Return the (X, Y) coordinate for the center point of the cell that contains the specified text.  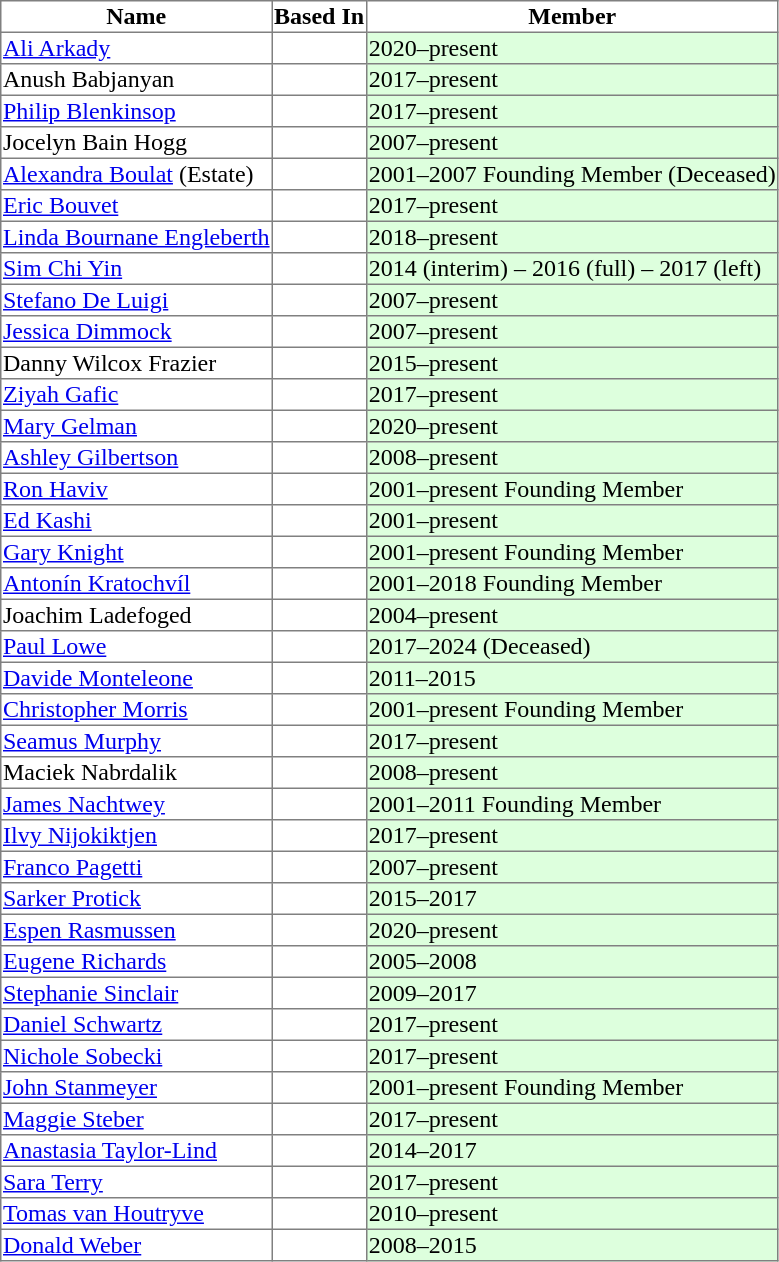
Mary Gelman (136, 426)
Ali Arkady (136, 48)
Stefano De Luigi (136, 300)
Anastasia Taylor-Lind (136, 1151)
2014–2017 (572, 1151)
Linda Bournane Engleberth (136, 237)
Sarker Protick (136, 899)
Daniel Schwartz (136, 1025)
Joachim Ladefoged (136, 615)
Danny Wilcox Frazier (136, 363)
2015–present (572, 363)
Ron Haviv (136, 489)
Franco Pagetti (136, 867)
2018–present (572, 237)
Davide Monteleone (136, 678)
Christopher Morris (136, 710)
Paul Lowe (136, 647)
2015–2017 (572, 899)
Ashley Gilbertson (136, 458)
James Nachtwey (136, 804)
2001–2011 Founding Member (572, 804)
Ilvy Nijokiktjen (136, 836)
John Stanmeyer (136, 1088)
2017–2024 (Deceased) (572, 647)
2005–2008 (572, 962)
2001–2007 Founding Member (Deceased) (572, 174)
Gary Knight (136, 552)
Stephanie Sinclair (136, 993)
Tomas van Houtryve (136, 1214)
2010–present (572, 1214)
Maggie Steber (136, 1119)
Anush Babjanyan (136, 80)
Maciek Nabrdalik (136, 773)
Nichole Sobecki (136, 1056)
2011–2015 (572, 678)
Based In (320, 17)
2001–2018 Founding Member (572, 584)
2014 (interim) – 2016 (full) – 2017 (left) (572, 269)
Jocelyn Bain Hogg (136, 143)
Sim Chi Yin (136, 269)
Sara Terry (136, 1182)
Donald Weber (136, 1245)
Jessica Dimmock (136, 332)
2009–2017 (572, 993)
Member (572, 17)
Eric Bouvet (136, 206)
Ed Kashi (136, 521)
Seamus Murphy (136, 741)
Philip Blenkinsop (136, 111)
Name (136, 17)
Alexandra Boulat (Estate) (136, 174)
Ziyah Gafic (136, 395)
2001–present (572, 521)
2008–2015 (572, 1245)
2004–present (572, 615)
Eugene Richards (136, 962)
Antonín Kratochvíl (136, 584)
Espen Rasmussen (136, 930)
